Search for the cell housing the specified text and yield its [x, y] center coordinate. 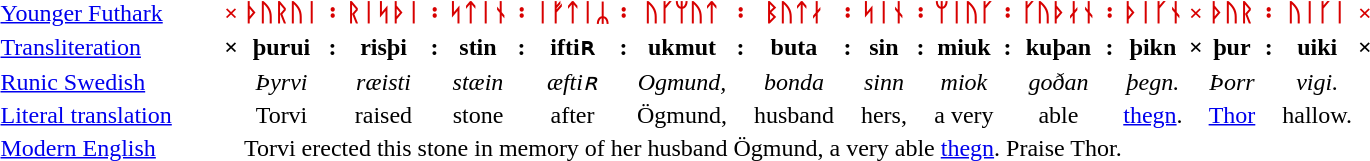
Ogmund, [682, 82]
miuk [964, 47]
stæin [478, 82]
hers, [884, 115]
Þyrvi [281, 82]
uiki [1318, 47]
sin [884, 47]
Torvi [281, 115]
goðan [1058, 82]
a very [964, 115]
raised [383, 115]
þur [1232, 47]
stin [478, 47]
þurui [281, 47]
able [1058, 115]
kuþan [1058, 47]
vigi. [1318, 82]
sinn [884, 82]
bonda [794, 82]
ukmut [682, 47]
miok [964, 82]
buta [794, 47]
þikn [1152, 47]
ræisti [383, 82]
Ögmund, [682, 115]
iftiʀ [572, 47]
after [572, 115]
þegn. [1152, 82]
Thor [1232, 115]
Þorr [1232, 82]
husband [794, 115]
stone [478, 115]
hallow. [1318, 115]
thegn. [1152, 115]
risþi [383, 47]
æftiʀ [572, 82]
